Provide the [X, Y] coordinate of the cell's center where the given text is located.  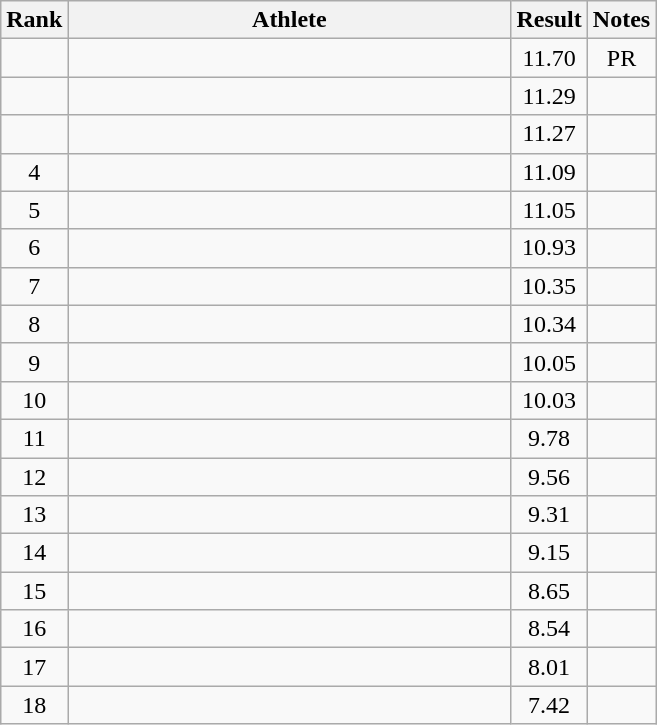
10 [34, 400]
10.93 [549, 248]
7 [34, 286]
5 [34, 210]
7.42 [549, 705]
17 [34, 667]
10.35 [549, 286]
Athlete [290, 20]
Result [549, 20]
11.09 [549, 172]
9 [34, 362]
8.01 [549, 667]
8.65 [549, 591]
PR [621, 58]
Notes [621, 20]
9.56 [549, 477]
10.05 [549, 362]
10.34 [549, 324]
18 [34, 705]
15 [34, 591]
9.31 [549, 515]
11.29 [549, 96]
12 [34, 477]
13 [34, 515]
11.05 [549, 210]
9.15 [549, 553]
9.78 [549, 438]
6 [34, 248]
11.70 [549, 58]
11.27 [549, 134]
11 [34, 438]
10.03 [549, 400]
16 [34, 629]
Rank [34, 20]
8 [34, 324]
8.54 [549, 629]
4 [34, 172]
14 [34, 553]
